From the cell containing the given text, extract its center point as [x, y] coordinate. 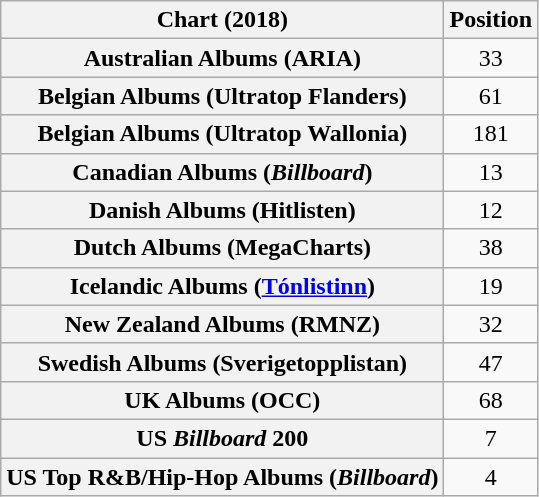
32 [491, 324]
UK Albums (OCC) [222, 400]
4 [491, 477]
Belgian Albums (Ultratop Flanders) [222, 96]
33 [491, 58]
Dutch Albums (MegaCharts) [222, 248]
New Zealand Albums (RMNZ) [222, 324]
Danish Albums (Hitlisten) [222, 210]
19 [491, 286]
68 [491, 400]
Position [491, 20]
Belgian Albums (Ultratop Wallonia) [222, 134]
Chart (2018) [222, 20]
US Top R&B/Hip-Hop Albums (Billboard) [222, 477]
US Billboard 200 [222, 438]
61 [491, 96]
Icelandic Albums (Tónlistinn) [222, 286]
7 [491, 438]
12 [491, 210]
Swedish Albums (Sverigetopplistan) [222, 362]
Australian Albums (ARIA) [222, 58]
38 [491, 248]
Canadian Albums (Billboard) [222, 172]
47 [491, 362]
181 [491, 134]
13 [491, 172]
